Locate the cell with the specified text and output its [x, y] center coordinate. 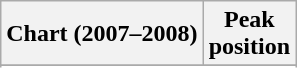
Chart (2007–2008) [102, 34]
Peak position [249, 34]
